Capture the cell that displays the provided text and extract its (X, Y) central coordinate. 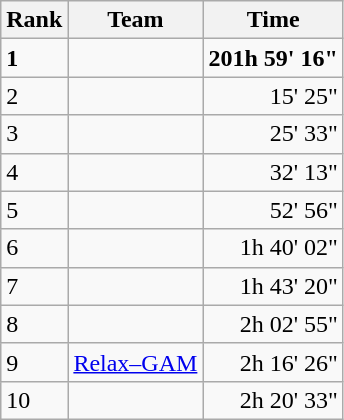
2h 02' 55" (273, 324)
1h 40' 02" (273, 248)
201h 59' 16" (273, 58)
7 (34, 286)
1h 43' 20" (273, 286)
6 (34, 248)
2h 16' 26" (273, 362)
9 (34, 362)
Relax–GAM (136, 362)
1 (34, 58)
Rank (34, 20)
8 (34, 324)
2 (34, 96)
5 (34, 210)
Team (136, 20)
15' 25" (273, 96)
4 (34, 172)
2h 20' 33" (273, 400)
52' 56" (273, 210)
10 (34, 400)
25' 33" (273, 134)
Time (273, 20)
32' 13" (273, 172)
3 (34, 134)
